Pinpoint the cell where the given text exists, returning its (X, Y) midpoint coordinate. 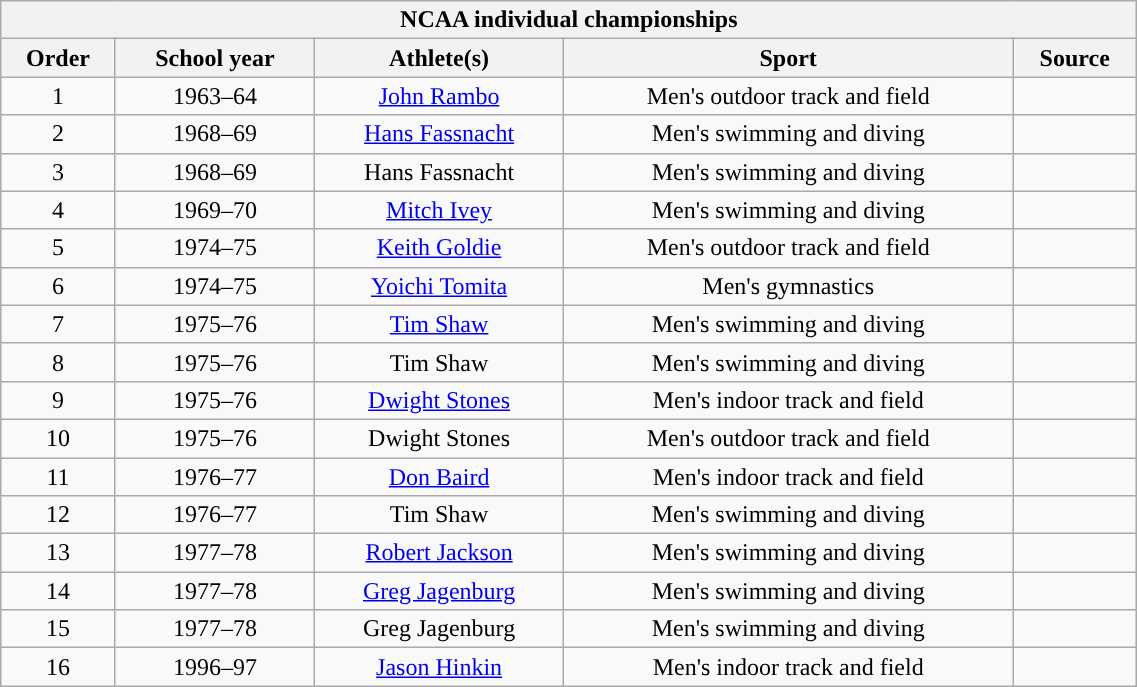
1 (58, 96)
10 (58, 438)
Robert Jackson (438, 553)
Don Baird (438, 477)
1996–97 (214, 667)
12 (58, 515)
Athlete(s) (438, 58)
11 (58, 477)
Jason Hinkin (438, 667)
9 (58, 400)
3 (58, 172)
Men's gymnastics (788, 286)
School year (214, 58)
15 (58, 629)
Keith Goldie (438, 248)
Order (58, 58)
6 (58, 286)
14 (58, 591)
Sport (788, 58)
2 (58, 134)
Source (1075, 58)
NCAA individual championships (569, 20)
4 (58, 210)
Yoichi Tomita (438, 286)
Mitch Ivey (438, 210)
John Rambo (438, 96)
7 (58, 324)
8 (58, 362)
1969–70 (214, 210)
16 (58, 667)
1963–64 (214, 96)
13 (58, 553)
5 (58, 248)
